Provide the [X, Y] coordinate of the cell's center where the given text is located.  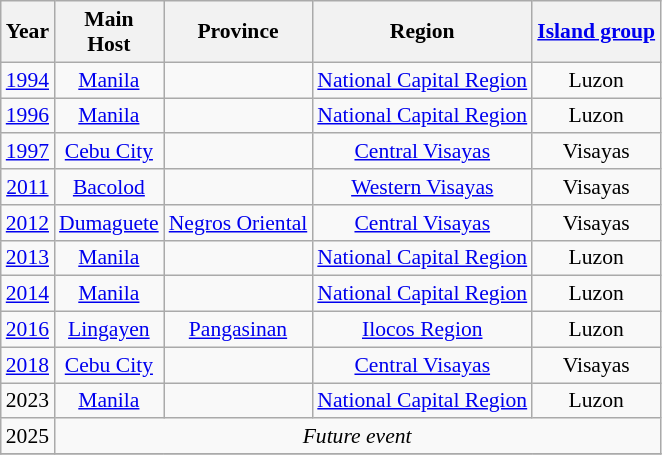
2023 [28, 401]
Region [422, 32]
2016 [28, 330]
Dumaguete [109, 223]
Western Visayas [422, 187]
2025 [28, 437]
Future event [357, 437]
2014 [28, 294]
Province [238, 32]
Island group [596, 32]
Bacolod [109, 187]
1996 [28, 116]
2012 [28, 223]
MainHost [109, 32]
Pangasinan [238, 330]
2018 [28, 365]
Ilocos Region [422, 330]
Negros Oriental [238, 223]
Year [28, 32]
1997 [28, 152]
2013 [28, 258]
2011 [28, 187]
Lingayen [109, 330]
1994 [28, 80]
